Search for the cell housing the specified text and yield its (X, Y) center coordinate. 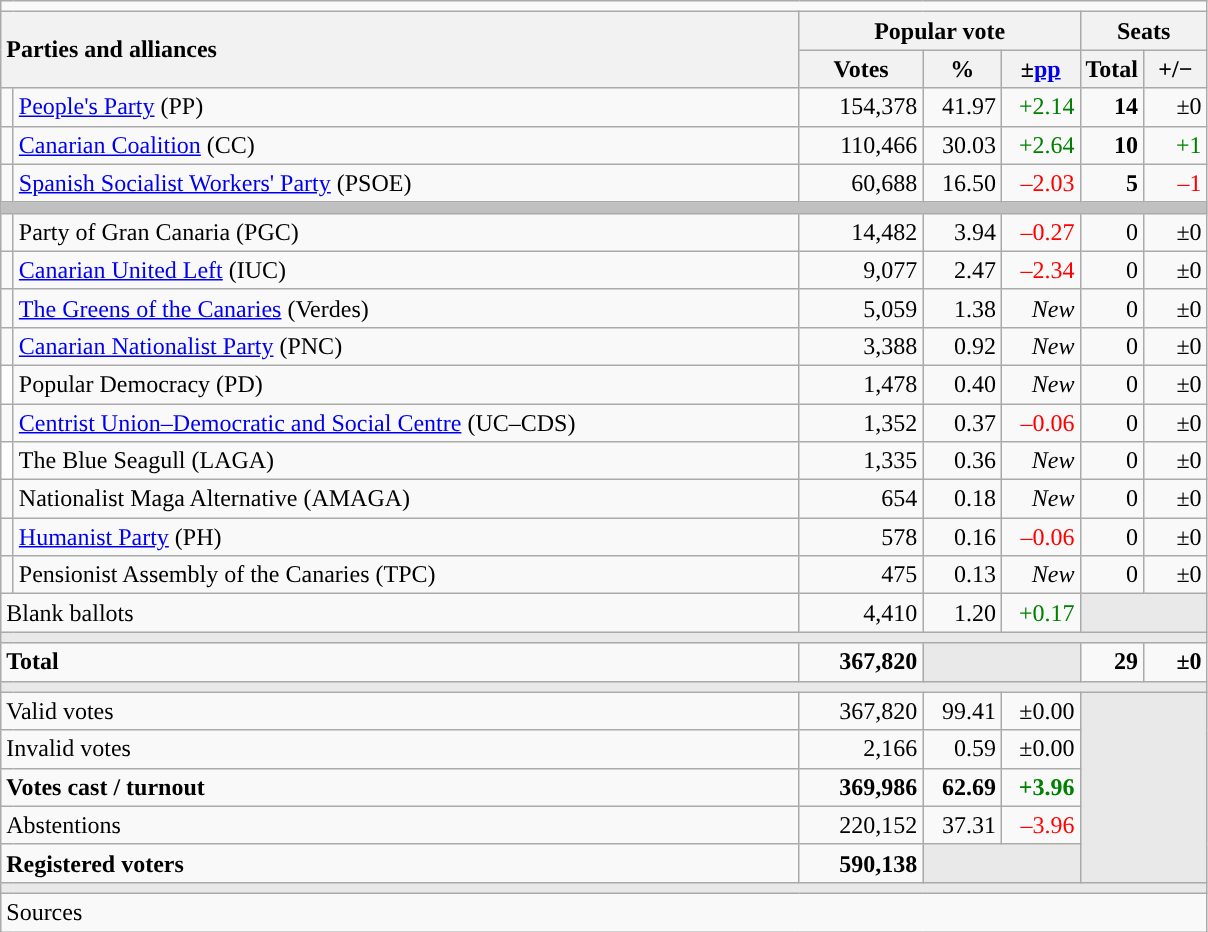
±pp (1040, 69)
Registered voters (400, 863)
Abstentions (400, 825)
1,478 (861, 384)
14 (1112, 107)
Nationalist Maga Alternative (AMAGA) (406, 499)
–0.27 (1040, 232)
0.37 (962, 423)
Blank ballots (400, 613)
Votes (861, 69)
369,986 (861, 787)
People's Party (PP) (406, 107)
1,335 (861, 461)
Centrist Union–Democratic and Social Centre (UC–CDS) (406, 423)
Seats (1144, 31)
5 (1112, 183)
–2.34 (1040, 270)
4,410 (861, 613)
3.94 (962, 232)
62.69 (962, 787)
Valid votes (400, 711)
+/− (1176, 69)
Sources (604, 912)
578 (861, 537)
0.36 (962, 461)
+1 (1176, 145)
+2.14 (1040, 107)
Humanist Party (PH) (406, 537)
99.41 (962, 711)
Parties and alliances (400, 50)
29 (1112, 662)
1.20 (962, 613)
Popular vote (940, 31)
3,388 (861, 346)
0.59 (962, 749)
0.18 (962, 499)
Invalid votes (400, 749)
The Blue Seagull (LAGA) (406, 461)
–3.96 (1040, 825)
+2.64 (1040, 145)
Popular Democracy (PD) (406, 384)
154,378 (861, 107)
0.13 (962, 575)
654 (861, 499)
60,688 (861, 183)
41.97 (962, 107)
2,166 (861, 749)
Canarian Nationalist Party (PNC) (406, 346)
Canarian United Left (IUC) (406, 270)
0.40 (962, 384)
590,138 (861, 863)
5,059 (861, 308)
30.03 (962, 145)
16.50 (962, 183)
475 (861, 575)
220,152 (861, 825)
110,466 (861, 145)
0.92 (962, 346)
0.16 (962, 537)
1,352 (861, 423)
Spanish Socialist Workers' Party (PSOE) (406, 183)
37.31 (962, 825)
+0.17 (1040, 613)
% (962, 69)
1.38 (962, 308)
–2.03 (1040, 183)
+3.96 (1040, 787)
Votes cast / turnout (400, 787)
Pensionist Assembly of the Canaries (TPC) (406, 575)
2.47 (962, 270)
–1 (1176, 183)
14,482 (861, 232)
10 (1112, 145)
9,077 (861, 270)
Canarian Coalition (CC) (406, 145)
Party of Gran Canaria (PGC) (406, 232)
The Greens of the Canaries (Verdes) (406, 308)
